For the text-containing cell, return its midpoint in (x, y) coordinate format. 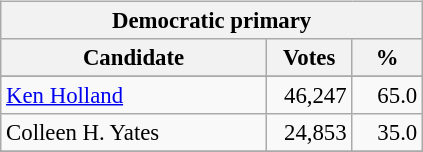
Candidate (134, 58)
% (388, 58)
Democratic primary (212, 21)
Ken Holland (134, 96)
65.0 (388, 96)
35.0 (388, 133)
Colleen H. Yates (134, 133)
24,853 (309, 133)
46,247 (309, 96)
Votes (309, 58)
